Provide the [x, y] coordinate of the cell's center where the given text is located.  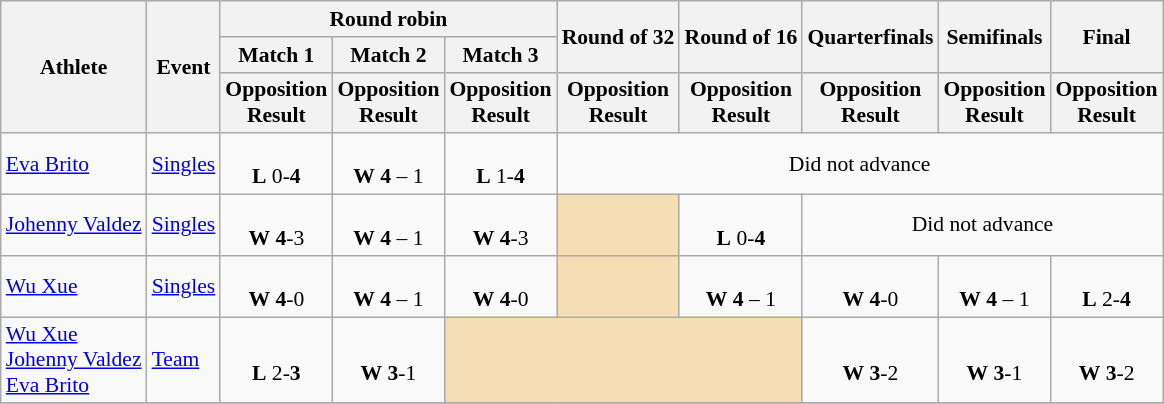
Athlete [74, 67]
Eva Brito [74, 164]
L 2-4 [1106, 286]
Semifinals [994, 36]
Round robin [388, 19]
L 2-3 [276, 360]
Round of 32 [618, 36]
Wu XueJohenny ValdezEva Brito [74, 360]
Event [184, 67]
Match 3 [500, 55]
Match 2 [388, 55]
Johenny Valdez [74, 226]
Match 1 [276, 55]
Wu Xue [74, 286]
Team [184, 360]
Quarterfinals [870, 36]
Round of 16 [740, 36]
L 1-4 [500, 164]
Final [1106, 36]
